Return (X, Y) of the center of cell containing provided text 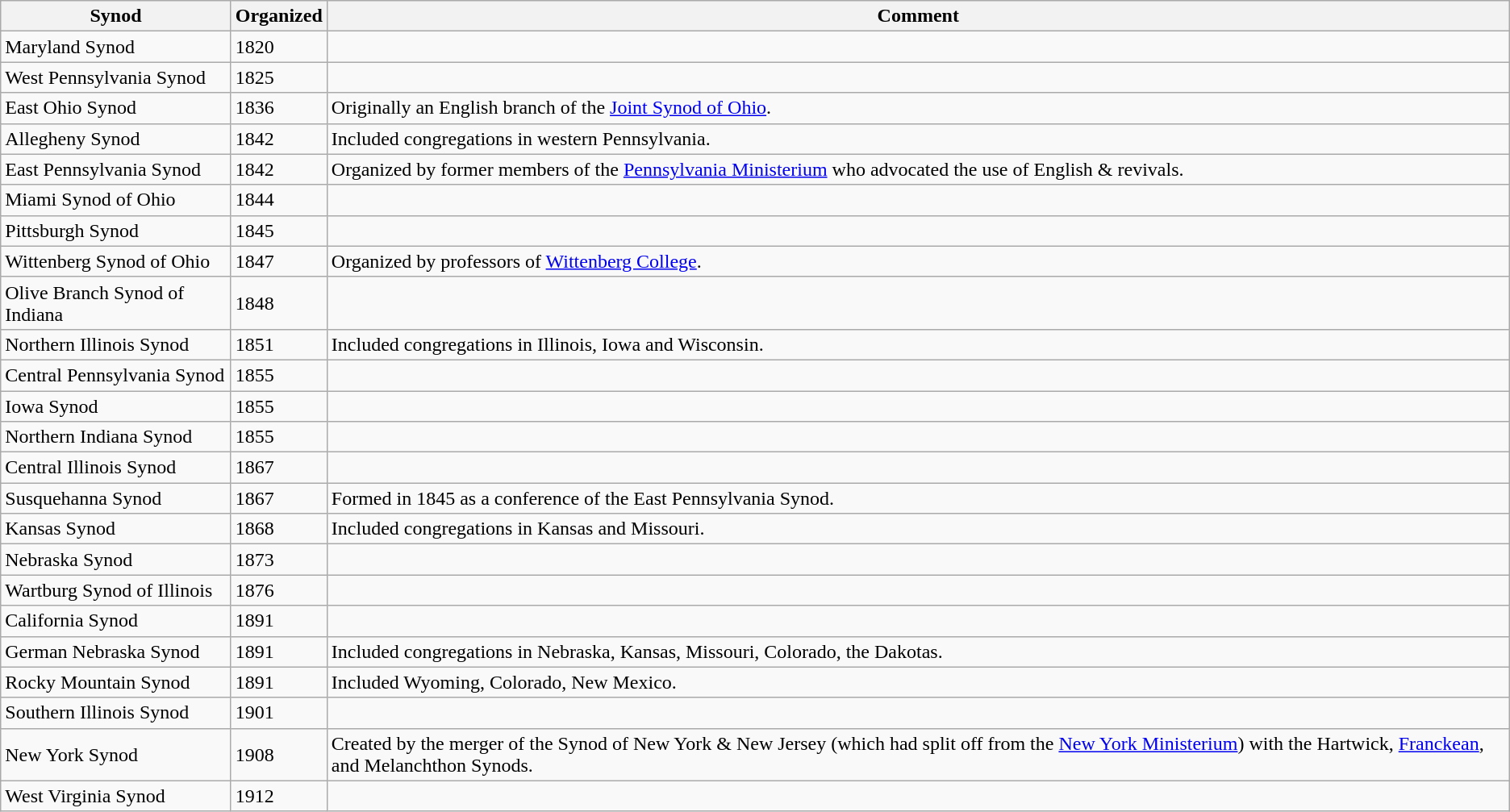
Rocky Mountain Synod (116, 682)
Organized by professors of Wittenberg College. (918, 261)
1836 (279, 108)
West Pennsylvania Synod (116, 77)
1847 (279, 261)
1901 (279, 713)
Included congregations in Nebraska, Kansas, Missouri, Colorado, the Dakotas. (918, 652)
Central Pennsylvania Synod (116, 375)
1825 (279, 77)
East Pennsylvania Synod (116, 169)
Wartburg Synod of Illinois (116, 590)
Olive Branch Synod of Indiana (116, 303)
Susquehanna Synod (116, 498)
New York Synod (116, 755)
Formed in 1845 as a conference of the East Pennsylvania Synod. (918, 498)
Synod (116, 16)
Pittsburgh Synod (116, 231)
1873 (279, 560)
Organized by former members of the Pennsylvania Ministerium who advocated the use of English & revivals. (918, 169)
Northern Illinois Synod (116, 344)
Miami Synod of Ohio (116, 200)
1848 (279, 303)
Included congregations in western Pennsylvania. (918, 139)
Maryland Synod (116, 47)
1876 (279, 590)
1908 (279, 755)
Nebraska Synod (116, 560)
Included congregations in Illinois, Iowa and Wisconsin. (918, 344)
1912 (279, 796)
California Synod (116, 621)
1820 (279, 47)
1868 (279, 529)
Organized (279, 16)
Included Wyoming, Colorado, New Mexico. (918, 682)
Kansas Synod (116, 529)
Originally an English branch of the Joint Synod of Ohio. (918, 108)
Southern Illinois Synod (116, 713)
German Nebraska Synod (116, 652)
1851 (279, 344)
Comment (918, 16)
1844 (279, 200)
West Virginia Synod (116, 796)
Northern Indiana Synod (116, 437)
Iowa Synod (116, 406)
East Ohio Synod (116, 108)
Allegheny Synod (116, 139)
Wittenberg Synod of Ohio (116, 261)
1845 (279, 231)
Central Illinois Synod (116, 468)
Included congregations in Kansas and Missouri. (918, 529)
